For the text-containing cell, return its midpoint in (x, y) coordinate format. 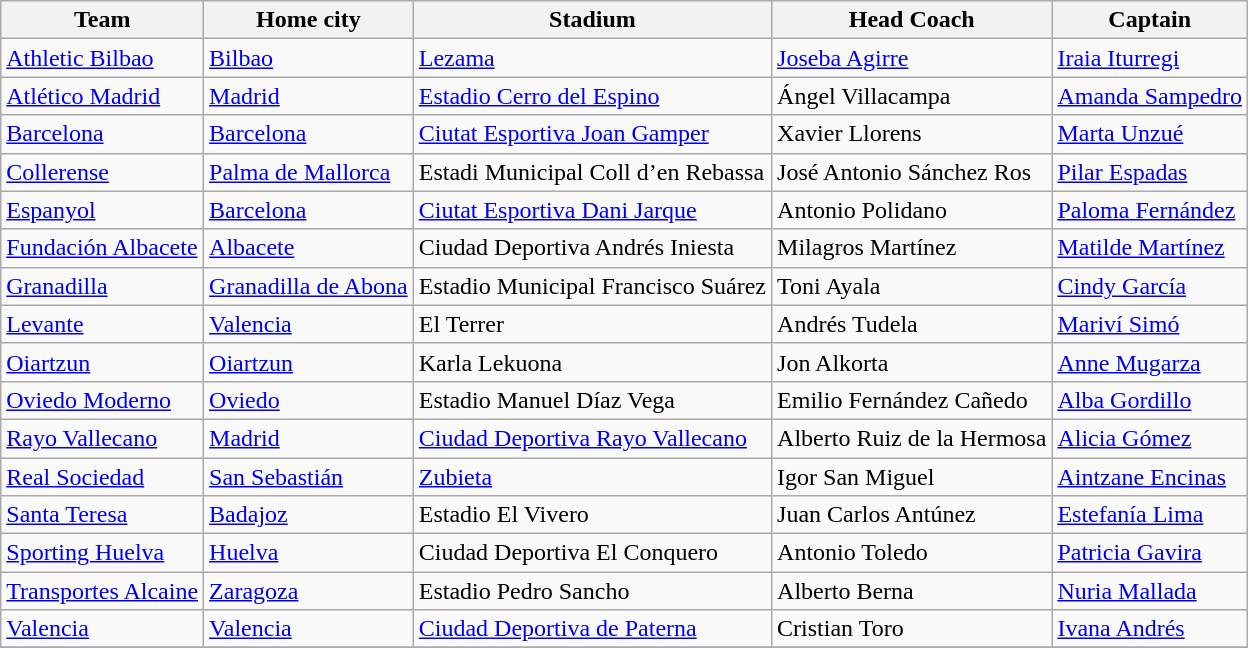
Matilde Martínez (1150, 248)
Cindy García (1150, 286)
Captain (1150, 20)
Alberto Ruiz de la Hermosa (912, 438)
Zaragoza (309, 591)
Oviedo (309, 400)
Levante (102, 324)
Athletic Bilbao (102, 58)
Transportes Alcaine (102, 591)
Karla Lekuona (592, 362)
Granadilla de Abona (309, 286)
Santa Teresa (102, 515)
Milagros Martínez (912, 248)
Lezama (592, 58)
Alba Gordillo (1150, 400)
Toni Ayala (912, 286)
Sporting Huelva (102, 553)
Estadio El Vivero (592, 515)
Real Sociedad (102, 477)
Estefanía Lima (1150, 515)
Antonio Polidano (912, 210)
Huelva (309, 553)
Oviedo Moderno (102, 400)
Head Coach (912, 20)
Estadio Manuel Díaz Vega (592, 400)
Collerense (102, 172)
Mariví Simó (1150, 324)
Fundación Albacete (102, 248)
Granadilla (102, 286)
Nuria Mallada (1150, 591)
Ciudad Deportiva Andrés Iniesta (592, 248)
El Terrer (592, 324)
Amanda Sampedro (1150, 96)
Xavier Llorens (912, 134)
Ciudad Deportiva Rayo Vallecano (592, 438)
Ciutat Esportiva Joan Gamper (592, 134)
Joseba Agirre (912, 58)
Ángel Villacampa (912, 96)
Espanyol (102, 210)
Antonio Toledo (912, 553)
Atlético Madrid (102, 96)
Patricia Gavira (1150, 553)
Team (102, 20)
Estadi Municipal Coll d’en Rebassa (592, 172)
Marta Unzué (1150, 134)
Stadium (592, 20)
Cristian Toro (912, 629)
Anne Mugarza (1150, 362)
José Antonio Sánchez Ros (912, 172)
Andrés Tudela (912, 324)
Juan Carlos Antúnez (912, 515)
Estadio Pedro Sancho (592, 591)
Albacete (309, 248)
Aintzane Encinas (1150, 477)
Pilar Espadas (1150, 172)
Estadio Cerro del Espino (592, 96)
Emilio Fernández Cañedo (912, 400)
Ivana Andrés (1150, 629)
Home city (309, 20)
Jon Alkorta (912, 362)
Ciudad Deportiva de Paterna (592, 629)
Iraia Iturregi (1150, 58)
Bilbao (309, 58)
Ciutat Esportiva Dani Jarque (592, 210)
Zubieta (592, 477)
Estadio Municipal Francisco Suárez (592, 286)
Badajoz (309, 515)
Palma de Mallorca (309, 172)
Paloma Fernández (1150, 210)
Alberto Berna (912, 591)
Rayo Vallecano (102, 438)
Igor San Miguel (912, 477)
Alicia Gómez (1150, 438)
San Sebastián (309, 477)
Ciudad Deportiva El Conquero (592, 553)
